Search for the cell housing the specified text and yield its [x, y] center coordinate. 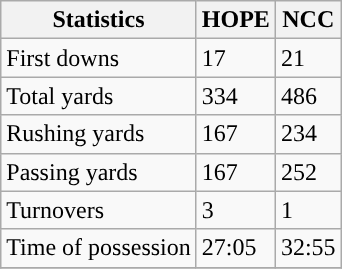
21 [308, 58]
32:55 [308, 248]
1 [308, 210]
3 [236, 210]
334 [236, 96]
17 [236, 58]
Turnovers [99, 210]
First downs [99, 58]
252 [308, 172]
NCC [308, 20]
Passing yards [99, 172]
Time of possession [99, 248]
Total yards [99, 96]
27:05 [236, 248]
HOPE [236, 20]
Statistics [99, 20]
Rushing yards [99, 134]
234 [308, 134]
486 [308, 96]
